Capture the cell that displays the provided text and extract its (X, Y) central coordinate. 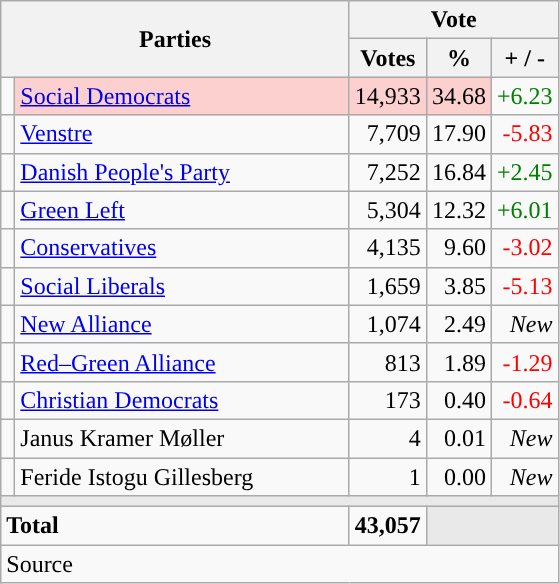
Social Democrats (182, 96)
Danish People's Party (182, 172)
-0.64 (524, 400)
17.90 (458, 134)
34.68 (458, 96)
9.60 (458, 248)
New Alliance (182, 324)
+ / - (524, 58)
0.40 (458, 400)
7,709 (388, 134)
Total (176, 526)
Source (280, 564)
Venstre (182, 134)
+6.01 (524, 210)
12.32 (458, 210)
0.01 (458, 438)
2.49 (458, 324)
Red–Green Alliance (182, 362)
-5.13 (524, 286)
0.00 (458, 477)
14,933 (388, 96)
16.84 (458, 172)
1 (388, 477)
7,252 (388, 172)
1.89 (458, 362)
1,074 (388, 324)
Feride Istogu Gillesberg (182, 477)
Social Liberals (182, 286)
-1.29 (524, 362)
5,304 (388, 210)
4 (388, 438)
4,135 (388, 248)
% (458, 58)
Parties (176, 39)
Christian Democrats (182, 400)
173 (388, 400)
+6.23 (524, 96)
1,659 (388, 286)
Conservatives (182, 248)
813 (388, 362)
-5.83 (524, 134)
+2.45 (524, 172)
Janus Kramer Møller (182, 438)
Votes (388, 58)
43,057 (388, 526)
Vote (454, 20)
-3.02 (524, 248)
3.85 (458, 286)
Green Left (182, 210)
